Capture the cell that displays the provided text and extract its (X, Y) central coordinate. 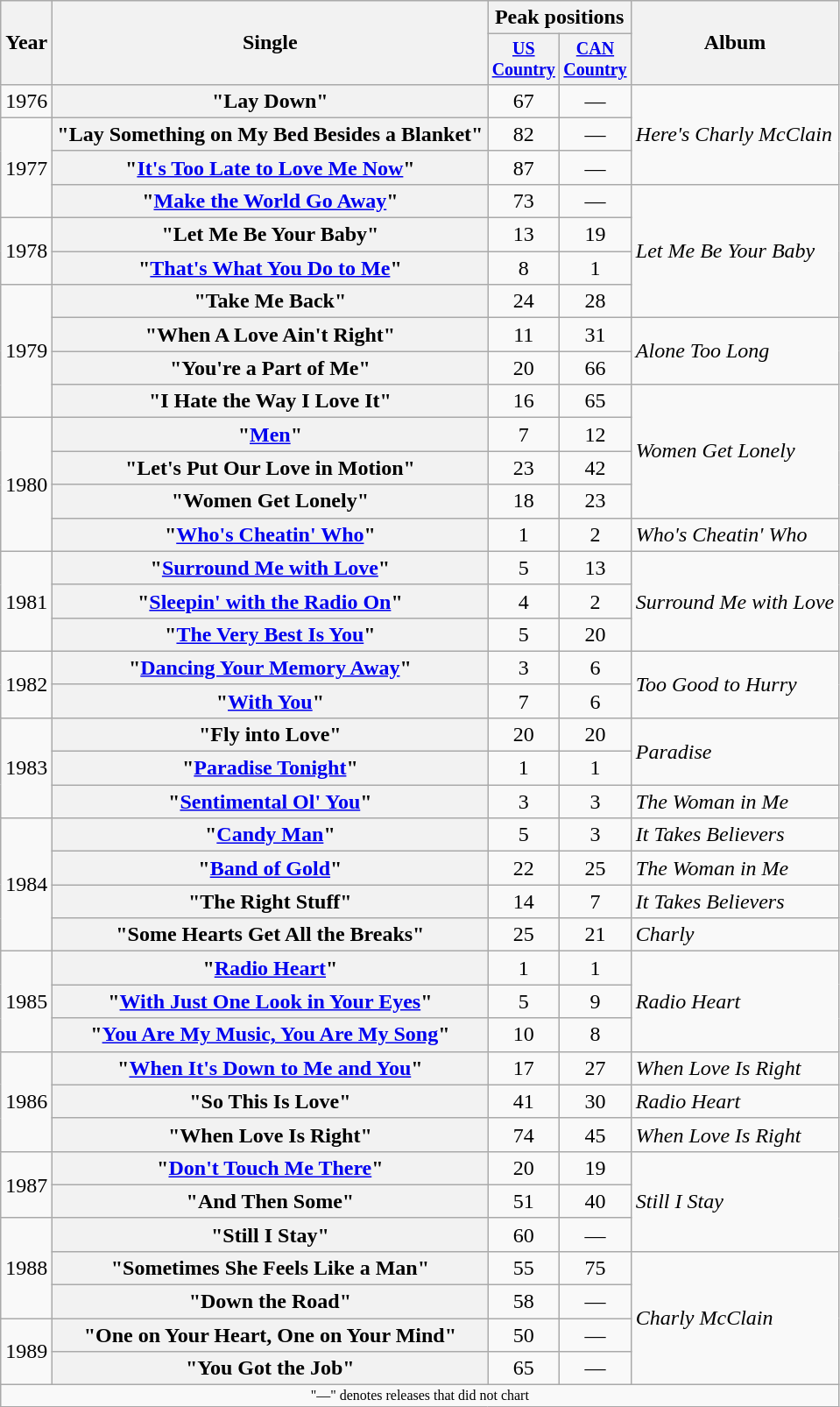
"Sleepin' with the Radio On" (270, 601)
14 (524, 901)
11 (524, 335)
"Still I Stay" (270, 1234)
45 (596, 1135)
16 (524, 401)
87 (524, 167)
"Who's Cheatin' Who" (270, 534)
42 (596, 468)
"—" denotes releases that did not chart (420, 1396)
1982 (26, 684)
73 (524, 201)
"And Then Some" (270, 1201)
"Make the World Go Away" (270, 201)
"It's Too Late to Love Me Now" (270, 167)
24 (524, 301)
"Sometimes She Feels Like a Man" (270, 1268)
17 (524, 1068)
60 (524, 1234)
"With Just One Look in Your Eyes" (270, 1001)
Album (734, 43)
41 (524, 1101)
1989 (26, 1352)
Too Good to Hurry (734, 684)
"Women Get Lonely" (270, 501)
"Take Me Back" (270, 301)
Paradise (734, 751)
"Lay Something on My Bed Besides a Blanket" (270, 134)
"Surround Me with Love" (270, 568)
"Some Hearts Get All the Breaks" (270, 935)
74 (524, 1135)
1983 (26, 767)
1978 (26, 251)
30 (596, 1101)
1976 (26, 101)
50 (524, 1335)
1985 (26, 1001)
66 (596, 368)
Single (270, 43)
1979 (26, 351)
Still I Stay (734, 1201)
Let Me Be Your Baby (734, 251)
US Country (524, 60)
"Radio Heart" (270, 968)
55 (524, 1268)
"Let Me Be Your Baby" (270, 235)
51 (524, 1201)
1984 (26, 885)
1988 (26, 1268)
22 (524, 868)
"When A Love Ain't Right" (270, 335)
Who's Cheatin' Who (734, 534)
27 (596, 1068)
"Candy Man" (270, 835)
58 (524, 1302)
82 (524, 134)
"Dancing Your Memory Away" (270, 668)
Charly McClain (734, 1318)
"That's What You Do to Me" (270, 268)
4 (524, 601)
"You Got the Job" (270, 1368)
28 (596, 301)
"You Are My Music, You Are My Song" (270, 1035)
"You're a Part of Me" (270, 368)
"I Hate the Way I Love It" (270, 401)
Charly (734, 935)
Year (26, 43)
"Let's Put Our Love in Motion" (270, 468)
"Down the Road" (270, 1302)
"Men" (270, 435)
12 (596, 435)
"With You" (270, 701)
1977 (26, 167)
CAN Country (596, 60)
1987 (26, 1184)
"Paradise Tonight" (270, 768)
"When It's Down to Me and You" (270, 1068)
"Band of Gold" (270, 868)
"Lay Down" (270, 101)
40 (596, 1201)
9 (596, 1001)
31 (596, 335)
"Don't Touch Me There" (270, 1168)
18 (524, 501)
"Sentimental Ol' You" (270, 802)
75 (596, 1268)
Women Get Lonely (734, 451)
"The Very Best Is You" (270, 634)
Alone Too Long (734, 351)
"Fly into Love" (270, 734)
"One on Your Heart, One on Your Mind" (270, 1335)
1980 (26, 484)
21 (596, 935)
"When Love Is Right" (270, 1135)
1986 (26, 1101)
"So This Is Love" (270, 1101)
67 (524, 101)
1981 (26, 601)
Here's Charly McClain (734, 134)
Surround Me with Love (734, 601)
"The Right Stuff" (270, 901)
Peak positions (559, 18)
10 (524, 1035)
